Determine the [x, y] coordinate at the center of the cell enclosing the given text.  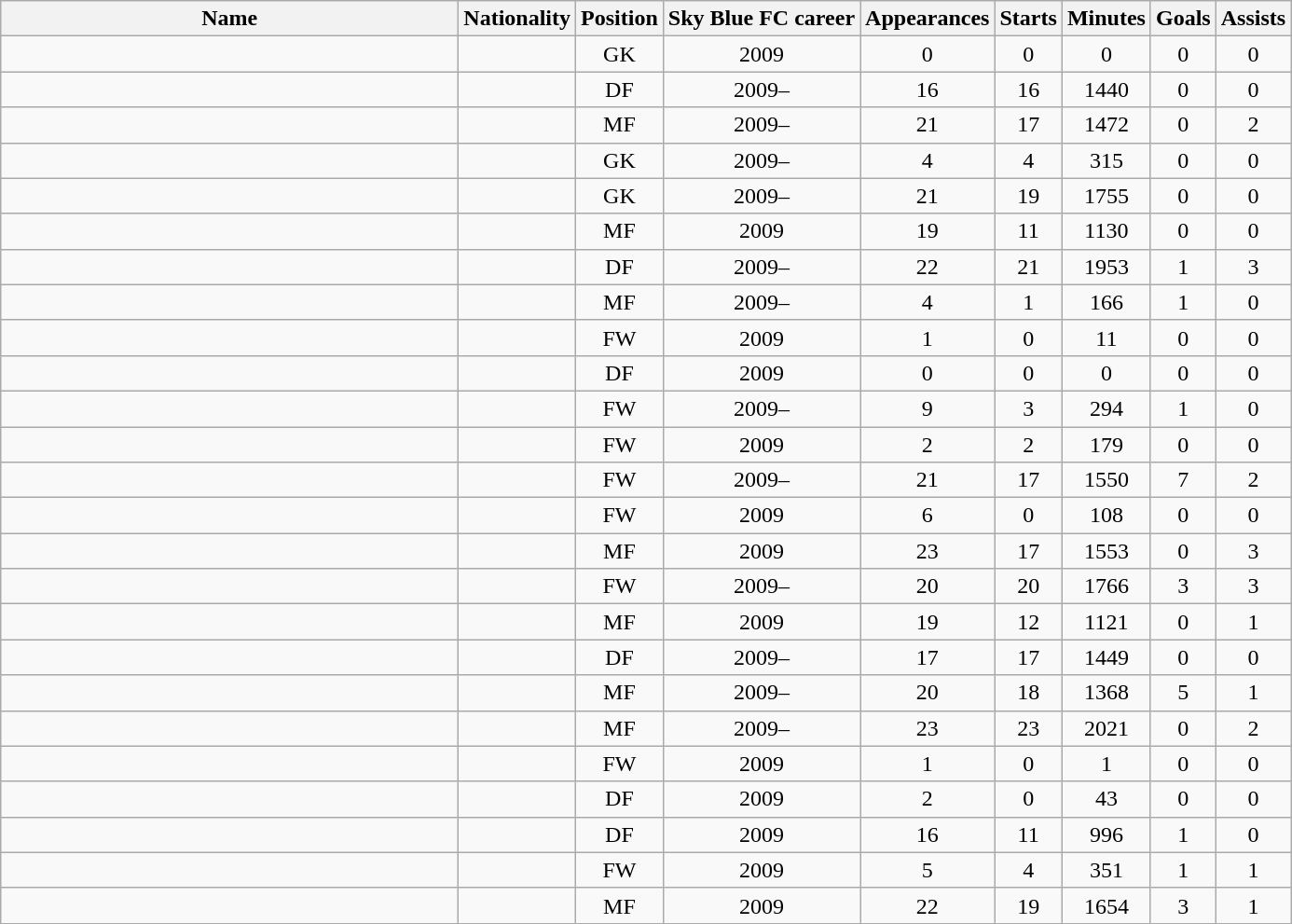
Starts [1028, 19]
9 [928, 408]
1553 [1106, 551]
43 [1106, 799]
996 [1106, 834]
18 [1028, 693]
2021 [1106, 728]
12 [1028, 622]
1449 [1106, 657]
1121 [1106, 622]
Goals [1183, 19]
Assists [1253, 19]
1766 [1106, 586]
6 [928, 516]
1953 [1106, 267]
351 [1106, 870]
Minutes [1106, 19]
1550 [1106, 480]
1130 [1106, 231]
1440 [1106, 90]
1368 [1106, 693]
294 [1106, 408]
Position [620, 19]
108 [1106, 516]
1472 [1106, 125]
Nationality [517, 19]
Name [229, 19]
315 [1106, 160]
166 [1106, 302]
7 [1183, 480]
179 [1106, 445]
1755 [1106, 196]
Sky Blue FC career [761, 19]
1654 [1106, 905]
Appearances [928, 19]
